Find where the given text appears and provide that cell's center as (x, y) coordinate. 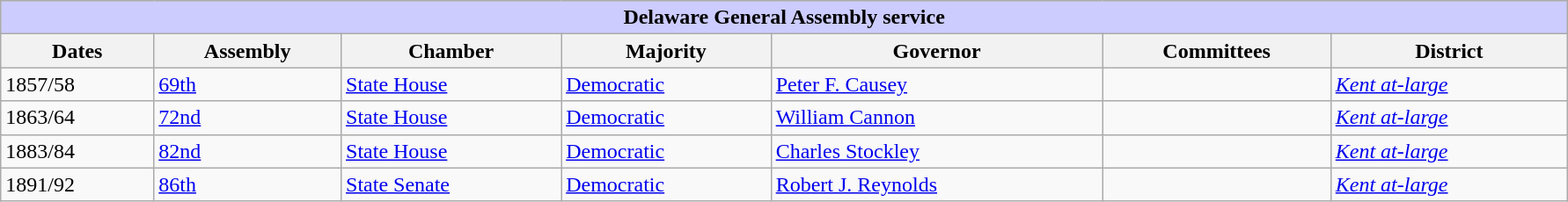
Robert J. Reynolds (936, 184)
Delaware General Assembly service (785, 18)
William Cannon (936, 118)
82nd (248, 151)
1891/92 (77, 184)
Governor (936, 51)
Assembly (248, 51)
Dates (77, 51)
69th (248, 84)
Majority (666, 51)
Charles Stockley (936, 151)
State Senate (451, 184)
1883/84 (77, 151)
1857/58 (77, 84)
Chamber (451, 51)
Peter F. Causey (936, 84)
Committees (1216, 51)
District (1448, 51)
86th (248, 184)
72nd (248, 118)
1863/64 (77, 118)
